Find where the given text appears and provide that cell's center as [x, y] coordinate. 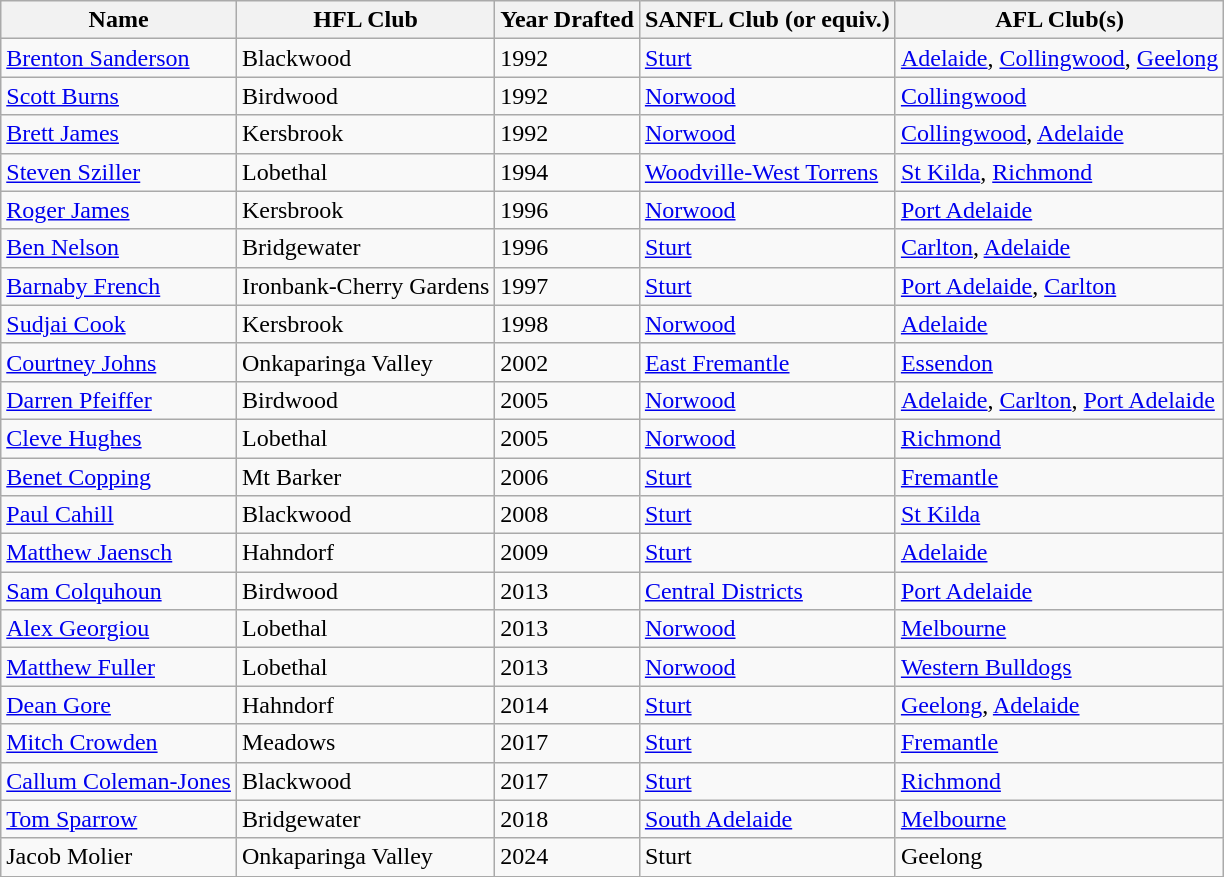
Barnaby French [119, 286]
Geelong, Adelaide [1059, 705]
Matthew Fuller [119, 667]
2009 [568, 553]
Essendon [1059, 362]
East Fremantle [767, 362]
Matthew Jaensch [119, 553]
Mitch Crowden [119, 743]
2008 [568, 515]
1997 [568, 286]
Sudjai Cook [119, 324]
Darren Pfeiffer [119, 400]
Scott Burns [119, 96]
Central Districts [767, 591]
Woodville-West Torrens [767, 172]
Jacob Molier [119, 857]
Collingwood, Adelaide [1059, 134]
Tom Sparrow [119, 819]
Brett James [119, 134]
Cleve Hughes [119, 438]
Paul Cahill [119, 515]
Roger James [119, 210]
AFL Club(s) [1059, 20]
Ben Nelson [119, 248]
Collingwood [1059, 96]
Meadows [365, 743]
Callum Coleman-Jones [119, 781]
Adelaide, Collingwood, Geelong [1059, 58]
Alex Georgiou [119, 629]
South Adelaide [767, 819]
Ironbank-Cherry Gardens [365, 286]
2006 [568, 477]
1998 [568, 324]
1994 [568, 172]
2018 [568, 819]
Year Drafted [568, 20]
Brenton Sanderson [119, 58]
2024 [568, 857]
Steven Sziller [119, 172]
Carlton, Adelaide [1059, 248]
Sam Colquhoun [119, 591]
St Kilda [1059, 515]
2002 [568, 362]
2014 [568, 705]
SANFL Club (or equiv.) [767, 20]
Courtney Johns [119, 362]
Benet Copping [119, 477]
Adelaide, Carlton, Port Adelaide [1059, 400]
HFL Club [365, 20]
Geelong [1059, 857]
Mt Barker [365, 477]
Western Bulldogs [1059, 667]
Port Adelaide, Carlton [1059, 286]
Name [119, 20]
St Kilda, Richmond [1059, 172]
Dean Gore [119, 705]
